Extract the [X, Y] coordinate from the center of the cell holding the provided text.  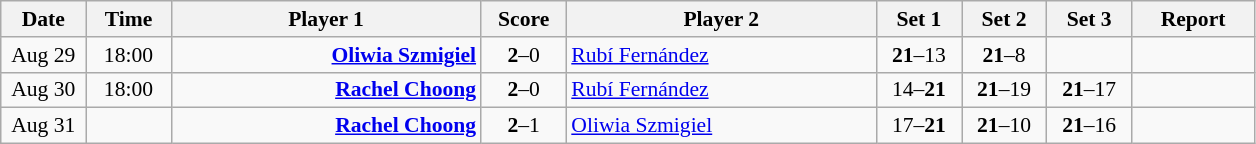
Player 1 [326, 19]
21–17 [1090, 90]
Set 1 [918, 19]
Time [128, 19]
Set 3 [1090, 19]
Date [44, 19]
Aug 30 [44, 90]
2–1 [524, 126]
21–16 [1090, 126]
21–8 [1004, 55]
Aug 29 [44, 55]
Aug 31 [44, 126]
21–10 [1004, 126]
21–13 [918, 55]
17–21 [918, 126]
21–19 [1004, 90]
Set 2 [1004, 19]
14–21 [918, 90]
Report [1194, 19]
Player 2 [721, 19]
Score [524, 19]
